Output the [X, Y] coordinate of the center of the cell containing the given text.  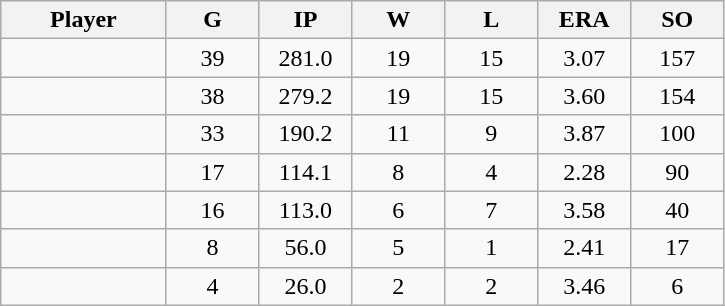
56.0 [306, 248]
1 [492, 248]
3.60 [584, 96]
33 [212, 134]
154 [678, 96]
38 [212, 96]
279.2 [306, 96]
ERA [584, 20]
281.0 [306, 58]
39 [212, 58]
26.0 [306, 286]
2.28 [584, 172]
L [492, 20]
3.46 [584, 286]
190.2 [306, 134]
3.58 [584, 210]
W [398, 20]
G [212, 20]
2.41 [584, 248]
100 [678, 134]
3.87 [584, 134]
SO [678, 20]
Player [84, 20]
90 [678, 172]
114.1 [306, 172]
113.0 [306, 210]
3.07 [584, 58]
11 [398, 134]
16 [212, 210]
IP [306, 20]
9 [492, 134]
7 [492, 210]
40 [678, 210]
5 [398, 248]
157 [678, 58]
